Detect which cell encompasses the target text, then output its (x, y) center coordinate. 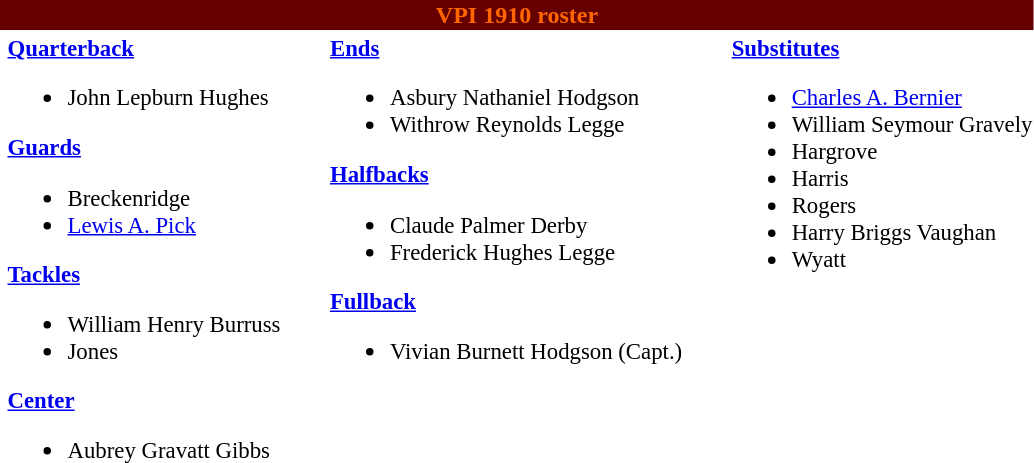
VPI 1910 roster (517, 15)
